Identify which cell holds the provided text, then report its [x, y] central coordinate. 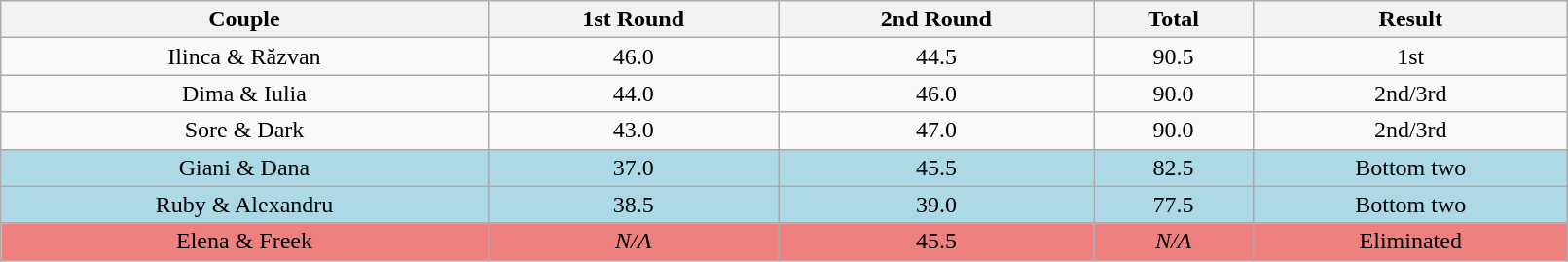
1st Round [633, 19]
Ilinca & Răzvan [244, 56]
44.5 [936, 56]
Sore & Dark [244, 131]
Result [1411, 19]
Eliminated [1411, 242]
Giani & Dana [244, 168]
82.5 [1174, 168]
2nd Round [936, 19]
Elena & Freek [244, 242]
44.0 [633, 94]
47.0 [936, 131]
43.0 [633, 131]
1st [1411, 56]
39.0 [936, 205]
Dima & Iulia [244, 94]
90.5 [1174, 56]
Couple [244, 19]
Ruby & Alexandru [244, 205]
38.5 [633, 205]
37.0 [633, 168]
Total [1174, 19]
77.5 [1174, 205]
